Capture the cell that displays the provided text and extract its [x, y] central coordinate. 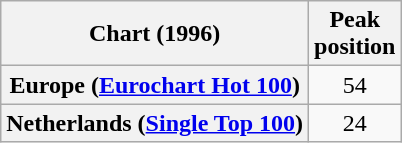
Europe (Eurochart Hot 100) [155, 85]
Peakposition [355, 34]
54 [355, 85]
Chart (1996) [155, 34]
24 [355, 123]
Netherlands (Single Top 100) [155, 123]
